For the text-containing cell, return its midpoint in [x, y] coordinate format. 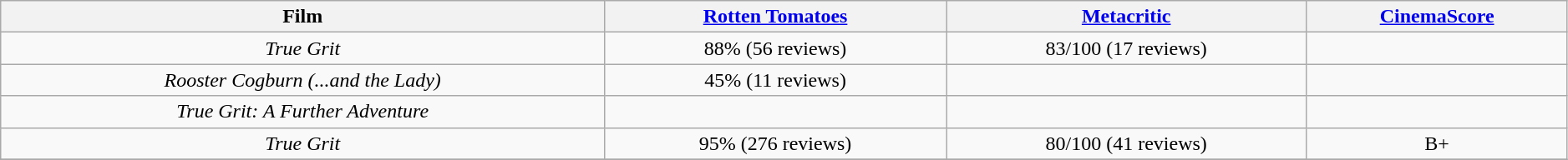
CinemaScore [1437, 17]
45% (11 reviews) [775, 80]
Metacritic [1126, 17]
True Grit: A Further Adventure [302, 112]
Rotten Tomatoes [775, 17]
80/100 (41 reviews) [1126, 143]
Film [302, 17]
88% (56 reviews) [775, 48]
83/100 (17 reviews) [1126, 48]
95% (276 reviews) [775, 143]
Rooster Cogburn (...and the Lady) [302, 80]
B+ [1437, 143]
